Capture the cell that displays the provided text and extract its (X, Y) central coordinate. 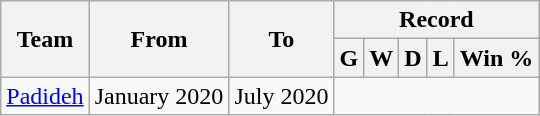
To (282, 39)
July 2020 (282, 96)
Record (436, 20)
D (413, 58)
L (440, 58)
From (159, 39)
W (382, 58)
Win % (496, 58)
Team (45, 39)
January 2020 (159, 96)
Padideh (45, 96)
G (349, 58)
